For the text-containing cell, return its midpoint in [X, Y] coordinate format. 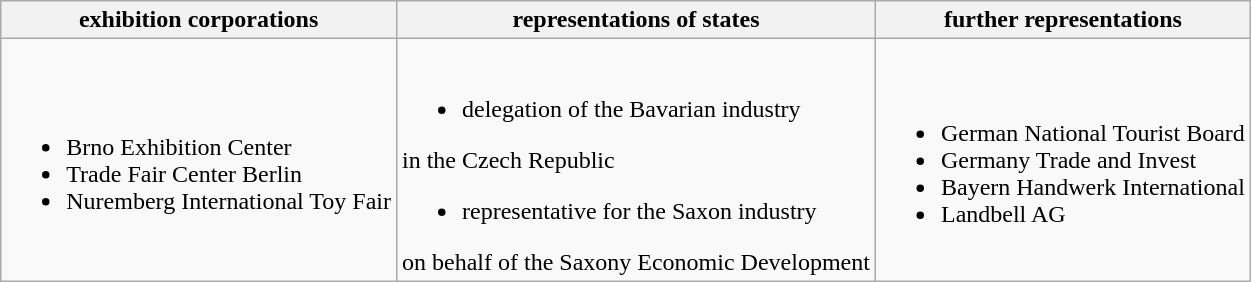
representations of states [636, 20]
Brno Exhibition CenterTrade Fair Center BerlinNuremberg International Toy Fair [199, 160]
German National Tourist BoardGermany Trade and InvestBayern Handwerk InternationalLandbell AG [1062, 160]
delegation of the Bavarian industryin the Czech Republicrepresentative for the Saxon industryon behalf of the Saxony Economic Development [636, 160]
exhibition corporations [199, 20]
further representations [1062, 20]
